Return (X, Y) of the center of cell containing provided text 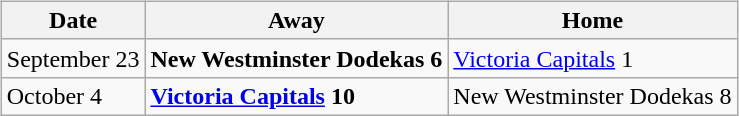
New Westminster Dodekas 6 (296, 58)
October 4 (73, 96)
September 23 (73, 58)
Date (73, 20)
Away (296, 20)
New Westminster Dodekas 8 (592, 96)
Victoria Capitals 10 (296, 96)
Victoria Capitals 1 (592, 58)
Home (592, 20)
